Search for the cell housing the specified text and yield its [X, Y] center coordinate. 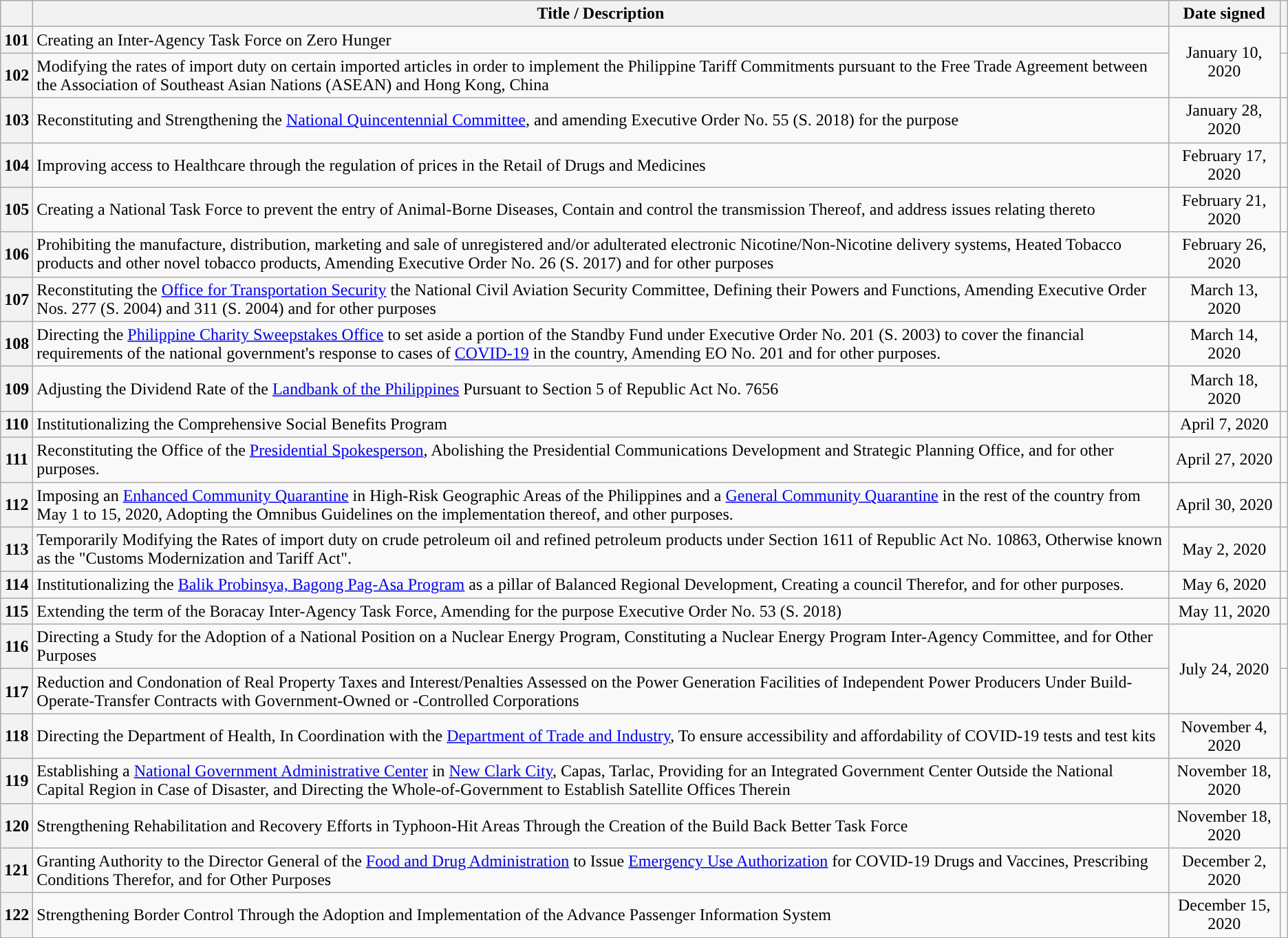
121 [17, 870]
January 10, 2020 [1224, 62]
February 17, 2020 [1224, 165]
103 [17, 120]
March 14, 2020 [1224, 344]
April 27, 2020 [1224, 460]
102 [17, 76]
117 [17, 691]
122 [17, 915]
May 11, 2020 [1224, 611]
Strengthening Border Control Through the Adoption and Implementation of the Advance Passenger Information System [601, 915]
Creating an Inter-Agency Task Force on Zero Hunger [601, 40]
March 13, 2020 [1224, 299]
Title / Description [601, 14]
120 [17, 826]
July 24, 2020 [1224, 669]
November 4, 2020 [1224, 736]
106 [17, 255]
101 [17, 40]
December 2, 2020 [1224, 870]
May 2, 2020 [1224, 549]
Adjusting the Dividend Rate of the Landbank of the Philippines Pursuant to Section 5 of Republic Act No. 7656 [601, 388]
113 [17, 549]
116 [17, 647]
Improving access to Healthcare through the regulation of prices in the Retail of Drugs and Medicines [601, 165]
April 30, 2020 [1224, 504]
119 [17, 780]
March 18, 2020 [1224, 388]
January 28, 2020 [1224, 120]
104 [17, 165]
111 [17, 460]
February 21, 2020 [1224, 209]
December 15, 2020 [1224, 915]
109 [17, 388]
115 [17, 611]
Institutionalizing the Comprehensive Social Benefits Program [601, 424]
April 7, 2020 [1224, 424]
Strengthening Rehabilitation and Recovery Efforts in Typhoon-Hit Areas Through the Creation of the Build Back Better Task Force [601, 826]
Reconstituting and Strengthening the National Quincentennial Committee, and amending Executive Order No. 55 (S. 2018) for the purpose [601, 120]
112 [17, 504]
110 [17, 424]
May 6, 2020 [1224, 585]
Date signed [1224, 14]
105 [17, 209]
118 [17, 736]
108 [17, 344]
Extending the term of the Boracay Inter-Agency Task Force, Amending for the purpose Executive Order No. 53 (S. 2018) [601, 611]
114 [17, 585]
107 [17, 299]
February 26, 2020 [1224, 255]
